Return the (x, y) coordinate for the center point of the cell that contains the specified text.  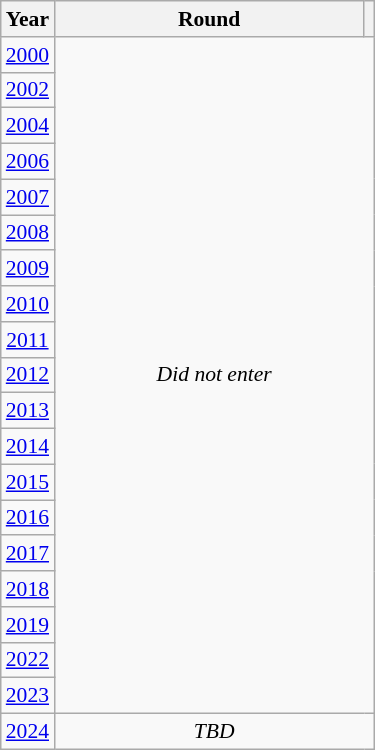
TBD (214, 732)
2017 (28, 554)
2007 (28, 197)
2008 (28, 233)
2018 (28, 589)
2014 (28, 447)
Did not enter (214, 376)
2016 (28, 518)
Year (28, 19)
2019 (28, 625)
2023 (28, 696)
2012 (28, 375)
2004 (28, 126)
2022 (28, 660)
2024 (28, 732)
2009 (28, 269)
2013 (28, 411)
2006 (28, 162)
Round (209, 19)
2010 (28, 304)
2000 (28, 55)
2015 (28, 482)
2011 (28, 340)
2002 (28, 90)
